Find where the given text appears and provide that cell's center as [X, Y] coordinate. 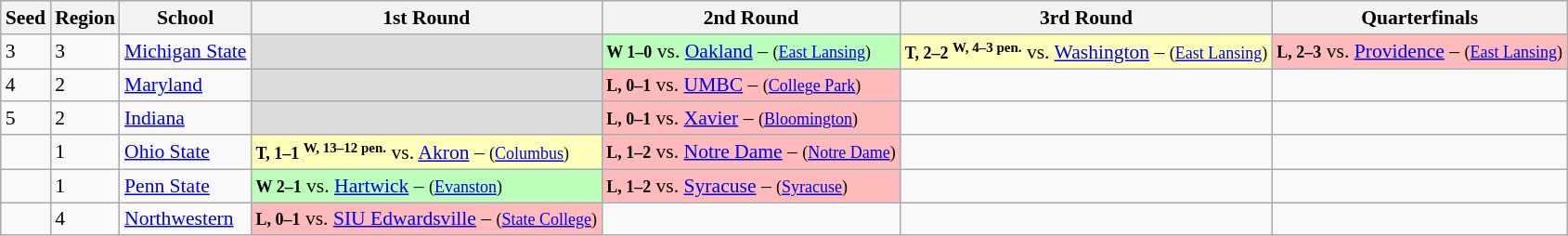
School [186, 18]
W 2–1 vs. Hartwick – (Evanston) [426, 186]
Ohio State [186, 152]
Indiana [186, 119]
Seed [26, 18]
Michigan State [186, 52]
Penn State [186, 186]
Maryland [186, 85]
L, 0–1 vs. SIU Edwardsville – (State College) [426, 219]
Quarterfinals [1419, 18]
L, 1–2 vs. Syracuse – (Syracuse) [751, 186]
1st Round [426, 18]
L, 0–1 vs. Xavier – (Bloomington) [751, 119]
3rd Round [1086, 18]
T, 2–2 W, 4–3 pen. vs. Washington – (East Lansing) [1086, 52]
L, 0–1 vs. UMBC – (College Park) [751, 85]
L, 2–3 vs. Providence – (East Lansing) [1419, 52]
W 1–0 vs. Oakland – (East Lansing) [751, 52]
Region [85, 18]
Northwestern [186, 219]
L, 1–2 vs. Notre Dame – (Notre Dame) [751, 152]
T, 1–1 W, 13–12 pen. vs. Akron – (Columbus) [426, 152]
2nd Round [751, 18]
5 [26, 119]
